Capture the cell that displays the provided text and extract its (X, Y) central coordinate. 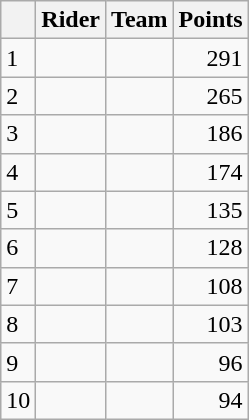
10 (18, 400)
7 (18, 286)
108 (210, 286)
291 (210, 58)
103 (210, 324)
2 (18, 96)
1 (18, 58)
174 (210, 172)
128 (210, 248)
6 (18, 248)
Rider (71, 20)
265 (210, 96)
94 (210, 400)
8 (18, 324)
3 (18, 134)
135 (210, 210)
Points (210, 20)
96 (210, 362)
4 (18, 172)
5 (18, 210)
Team (140, 20)
186 (210, 134)
9 (18, 362)
